For the text-containing cell, return its midpoint in [x, y] coordinate format. 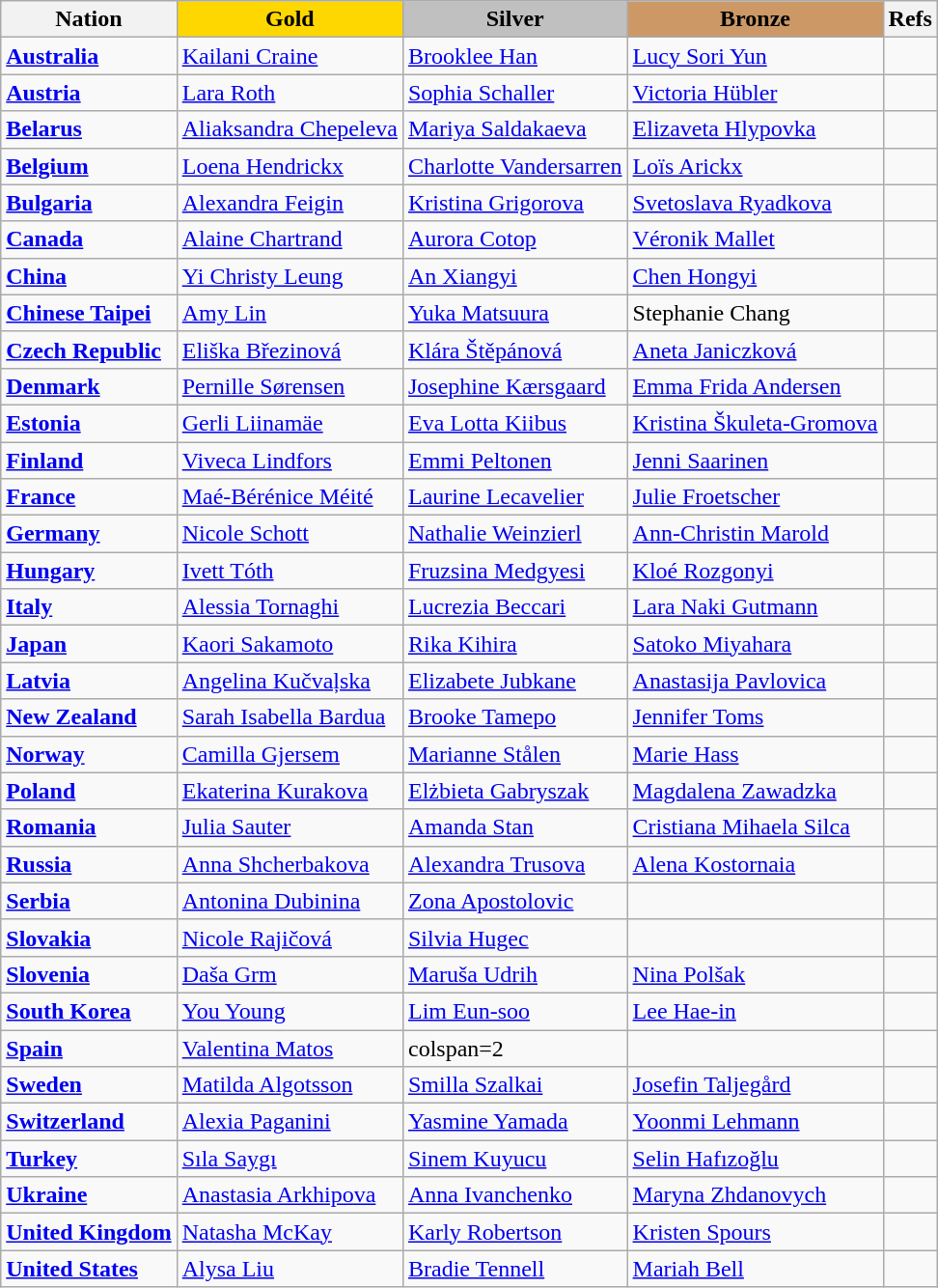
Silvia Hugec [515, 938]
Sweden [89, 1085]
Alena Kostornaia [755, 864]
Julia Sauter [290, 827]
Alexandra Feigin [290, 203]
Camilla Gjersem [290, 754]
An Xiangyi [515, 276]
Marianne Stålen [515, 754]
Lee Hae-in [755, 1011]
Aliaksandra Chepeleva [290, 129]
Bronze [755, 19]
Kloé Rozgonyi [755, 571]
Denmark [89, 386]
Alexia Paganini [290, 1122]
You Young [290, 1011]
Angelina Kučvaļska [290, 681]
Selin Hafızoğlu [755, 1159]
Czech Republic [89, 350]
Sophia Schaller [515, 93]
Elizabete Jubkane [515, 681]
Nina Polšak [755, 974]
Estonia [89, 423]
Norway [89, 754]
Julie Froetscher [755, 497]
Alysa Liu [290, 1269]
Yi Christy Leung [290, 276]
Maryna Zhdanovych [755, 1195]
Gerli Liinamäe [290, 423]
Laurine Lecavelier [515, 497]
Slovenia [89, 974]
Stephanie Chang [755, 313]
Matilda Algotsson [290, 1085]
Ekaterina Kurakova [290, 791]
France [89, 497]
Ivett Tóth [290, 571]
Jenni Saarinen [755, 461]
Kailani Craine [290, 56]
Jennifer Toms [755, 717]
Mariya Saldakaeva [515, 129]
Rika Kihira [515, 644]
Josefin Taljegård [755, 1085]
Karly Robertson [515, 1232]
Magdalena Zawadzka [755, 791]
Loena Hendrickx [290, 166]
Switzerland [89, 1122]
Lucy Sori Yun [755, 56]
Nicole Rajičová [290, 938]
Charlotte Vandersarren [515, 166]
Nicole Schott [290, 534]
Spain [89, 1048]
Valentina Matos [290, 1048]
Klára Štěpánová [515, 350]
Fruzsina Medgyesi [515, 571]
Emma Frida Andersen [755, 386]
colspan=2 [515, 1048]
Zona Apostolovic [515, 901]
Refs [910, 19]
Russia [89, 864]
Finland [89, 461]
Sıla Saygı [290, 1159]
Victoria Hübler [755, 93]
Belgium [89, 166]
Lucrezia Beccari [515, 607]
Kristina Škuleta-Gromova [755, 423]
Bradie Tennell [515, 1269]
Satoko Miyahara [755, 644]
Lara Naki Gutmann [755, 607]
Kristen Spours [755, 1232]
Kaori Sakamoto [290, 644]
Belarus [89, 129]
Daša Grm [290, 974]
Nation [89, 19]
Yuka Matsuura [515, 313]
Ann-Christin Marold [755, 534]
South Korea [89, 1011]
Kristina Grigorova [515, 203]
Amy Lin [290, 313]
Anna Ivanchenko [515, 1195]
Silver [515, 19]
Lim Eun-soo [515, 1011]
Canada [89, 239]
Mariah Bell [755, 1269]
Cristiana Mihaela Silca [755, 827]
Pernille Sørensen [290, 386]
Nathalie Weinzierl [515, 534]
Brooke Tamepo [515, 717]
Yasmine Yamada [515, 1122]
Emmi Peltonen [515, 461]
United Kingdom [89, 1232]
Sarah Isabella Bardua [290, 717]
Yoonmi Lehmann [755, 1122]
Japan [89, 644]
Brooklee Han [515, 56]
Eva Lotta Kiibus [515, 423]
Chinese Taipei [89, 313]
United States [89, 1269]
Romania [89, 827]
Gold [290, 19]
Loïs Arickx [755, 166]
Slovakia [89, 938]
Austria [89, 93]
China [89, 276]
Amanda Stan [515, 827]
Véronik Mallet [755, 239]
Svetoslava Ryadkova [755, 203]
Bulgaria [89, 203]
Anastasia Arkhipova [290, 1195]
Alessia Tornaghi [290, 607]
New Zealand [89, 717]
Italy [89, 607]
Aneta Janiczková [755, 350]
Poland [89, 791]
Aurora Cotop [515, 239]
Maé-Bérénice Méité [290, 497]
Turkey [89, 1159]
Hungary [89, 571]
Antonina Dubinina [290, 901]
Latvia [89, 681]
Anastasija Pavlovica [755, 681]
Alaine Chartrand [290, 239]
Elżbieta Gabryszak [515, 791]
Alexandra Trusova [515, 864]
Chen Hongyi [755, 276]
Sinem Kuyucu [515, 1159]
Ukraine [89, 1195]
Natasha McKay [290, 1232]
Australia [89, 56]
Josephine Kærsgaard [515, 386]
Germany [89, 534]
Marie Hass [755, 754]
Serbia [89, 901]
Lara Roth [290, 93]
Elizaveta Hlypovka [755, 129]
Anna Shcherbakova [290, 864]
Viveca Lindfors [290, 461]
Smilla Szalkai [515, 1085]
Maruša Udrih [515, 974]
Eliška Březinová [290, 350]
